Return (x, y) of the center of cell containing provided text 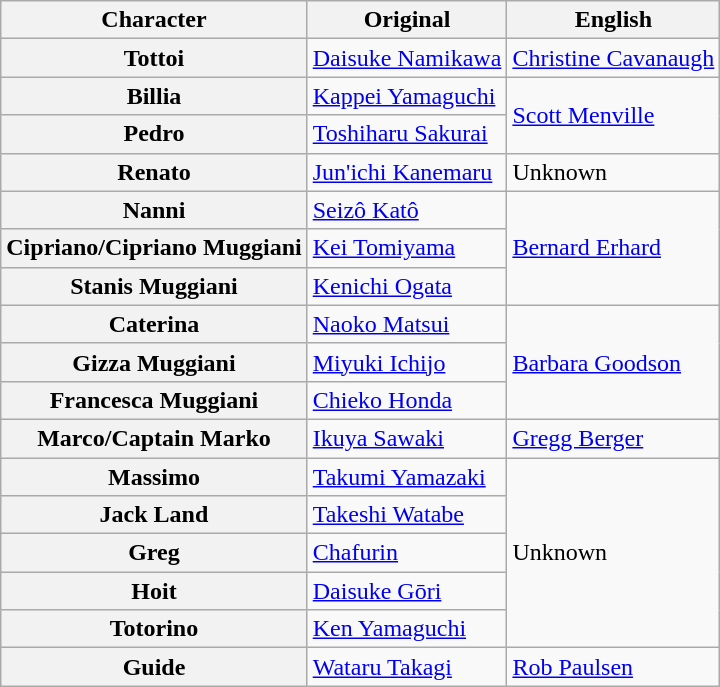
Jun'ichi Kanemaru (407, 172)
Barbara Goodson (614, 362)
Hoit (154, 591)
Gregg Berger (614, 438)
Original (407, 20)
Rob Paulsen (614, 667)
Tottoi (154, 58)
Guide (154, 667)
Greg (154, 553)
Takeshi Watabe (407, 515)
Francesca Muggiani (154, 400)
Christine Cavanaugh (614, 58)
Cipriano/Cipriano Muggiani (154, 248)
Character (154, 20)
Toshiharu Sakurai (407, 134)
Totorino (154, 629)
Nanni (154, 210)
Marco/Captain Marko (154, 438)
Pedro (154, 134)
Stanis Muggiani (154, 286)
Chafurin (407, 553)
Jack Land (154, 515)
Daisuke Gōri (407, 591)
Kappei Yamaguchi (407, 96)
Wataru Takagi (407, 667)
Bernard Erhard (614, 248)
Miyuki Ichijo (407, 362)
Kei Tomiyama (407, 248)
Seizô Katô (407, 210)
Gizza Muggiani (154, 362)
Ken Yamaguchi (407, 629)
Ikuya Sawaki (407, 438)
Scott Menville (614, 115)
Takumi Yamazaki (407, 477)
English (614, 20)
Massimo (154, 477)
Chieko Honda (407, 400)
Renato (154, 172)
Daisuke Namikawa (407, 58)
Kenichi Ogata (407, 286)
Caterina (154, 324)
Naoko Matsui (407, 324)
Billia (154, 96)
